Provide the (x, y) coordinate of the cell's center where the given text is located.  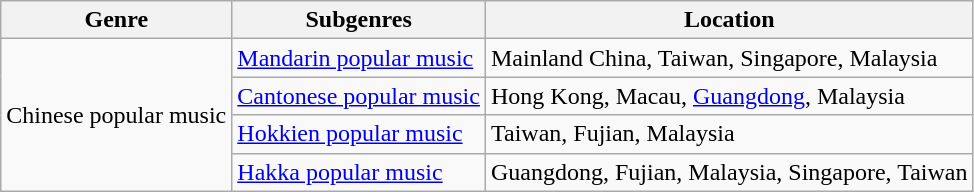
Subgenres (359, 20)
Taiwan, Fujian, Malaysia (729, 134)
Hong Kong, Macau, Guangdong, Malaysia (729, 96)
Cantonese popular music (359, 96)
Hakka popular music (359, 172)
Mandarin popular music (359, 58)
Location (729, 20)
Hokkien popular music (359, 134)
Genre (116, 20)
Guangdong, Fujian, Malaysia, Singapore, Taiwan (729, 172)
Chinese popular music (116, 115)
Mainland China, Taiwan, Singapore, Malaysia (729, 58)
